Search for the cell housing the specified text and yield its (X, Y) center coordinate. 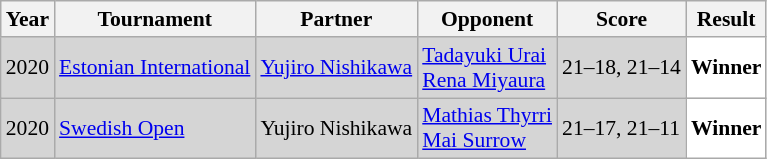
Estonian International (154, 68)
Year (28, 19)
Swedish Open (154, 128)
21–18, 21–14 (622, 68)
Partner (336, 19)
Score (622, 19)
Opponent (487, 19)
Tadayuki Urai Rena Miyaura (487, 68)
21–17, 21–11 (622, 128)
Result (726, 19)
Tournament (154, 19)
Mathias Thyrri Mai Surrow (487, 128)
